Detect which cell encompasses the target text, then output its (X, Y) center coordinate. 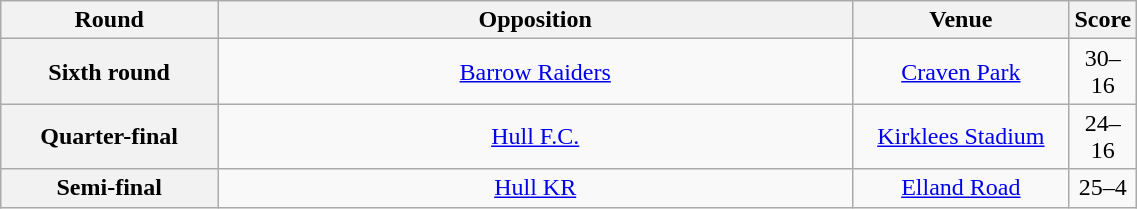
Quarter-final (110, 136)
Score (1103, 20)
Kirklees Stadium (961, 136)
25–4 (1103, 188)
Hull F.C. (536, 136)
Semi-final (110, 188)
Barrow Raiders (536, 72)
Venue (961, 20)
24–16 (1103, 136)
Round (110, 20)
Sixth round (110, 72)
Opposition (536, 20)
Elland Road (961, 188)
30–16 (1103, 72)
Craven Park (961, 72)
Hull KR (536, 188)
